Scan for the cell matching the given text and deliver its [x, y] coordinate at center. 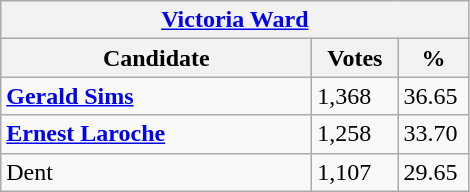
36.65 [434, 96]
% [434, 58]
1,368 [355, 96]
Dent [156, 172]
Gerald Sims [156, 96]
Votes [355, 58]
Candidate [156, 58]
33.70 [434, 134]
1,258 [355, 134]
29.65 [434, 172]
1,107 [355, 172]
Ernest Laroche [156, 134]
Victoria Ward [235, 20]
